Search for the cell housing the specified text and yield its (X, Y) center coordinate. 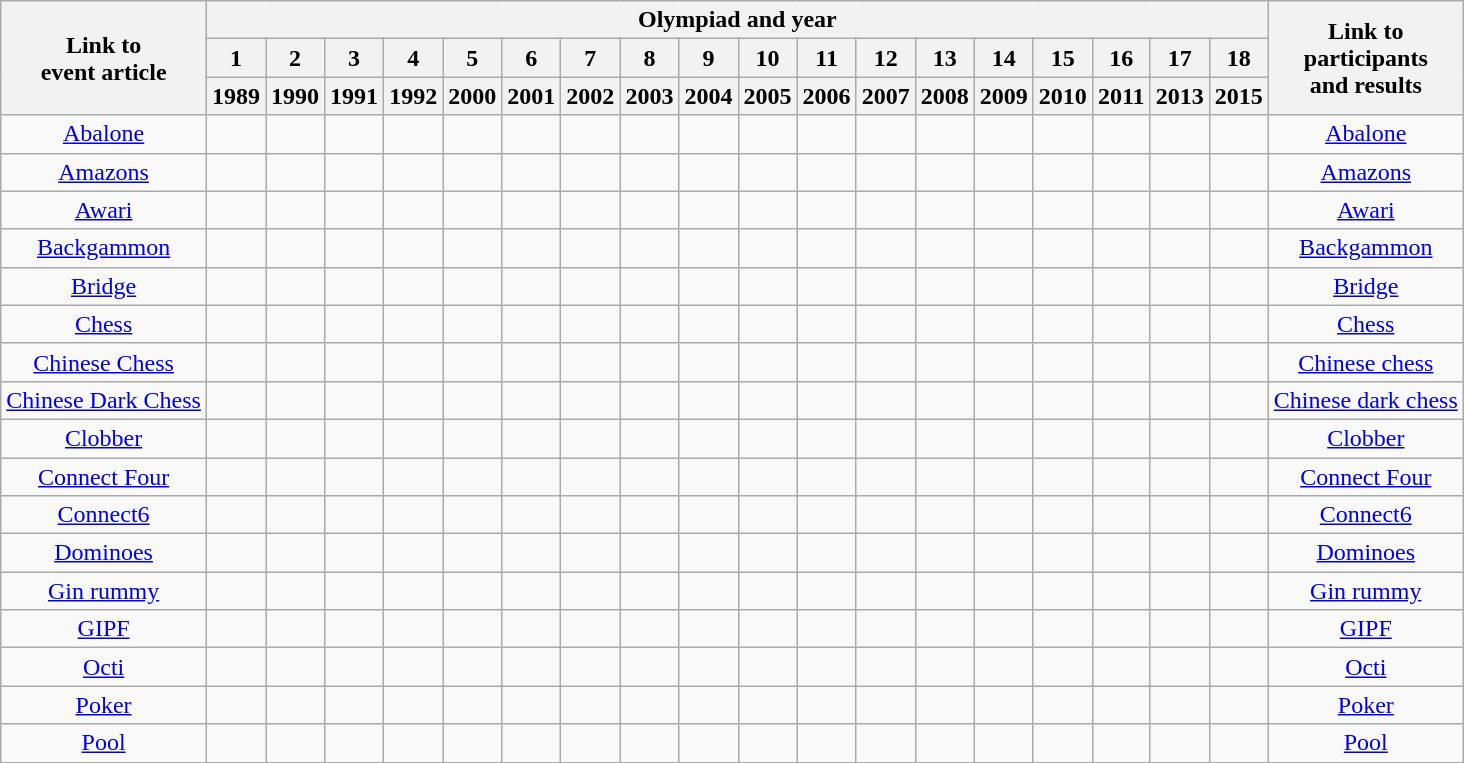
1989 (236, 96)
1992 (414, 96)
15 (1062, 58)
Link toevent article (104, 58)
2006 (826, 96)
Chinese Chess (104, 362)
2002 (590, 96)
4 (414, 58)
18 (1238, 58)
11 (826, 58)
Chinese chess (1366, 362)
3 (354, 58)
2 (296, 58)
2007 (886, 96)
2013 (1180, 96)
2004 (708, 96)
Link toparticipantsand results (1366, 58)
Chinese dark chess (1366, 400)
5 (472, 58)
14 (1004, 58)
9 (708, 58)
12 (886, 58)
Chinese Dark Chess (104, 400)
6 (532, 58)
2008 (944, 96)
2009 (1004, 96)
2010 (1062, 96)
2005 (768, 96)
16 (1121, 58)
2015 (1238, 96)
1990 (296, 96)
8 (650, 58)
7 (590, 58)
2003 (650, 96)
10 (768, 58)
2000 (472, 96)
Olympiad and year (737, 20)
2011 (1121, 96)
13 (944, 58)
1 (236, 58)
17 (1180, 58)
1991 (354, 96)
2001 (532, 96)
